Pinpoint the cell where the given text exists, returning its (X, Y) midpoint coordinate. 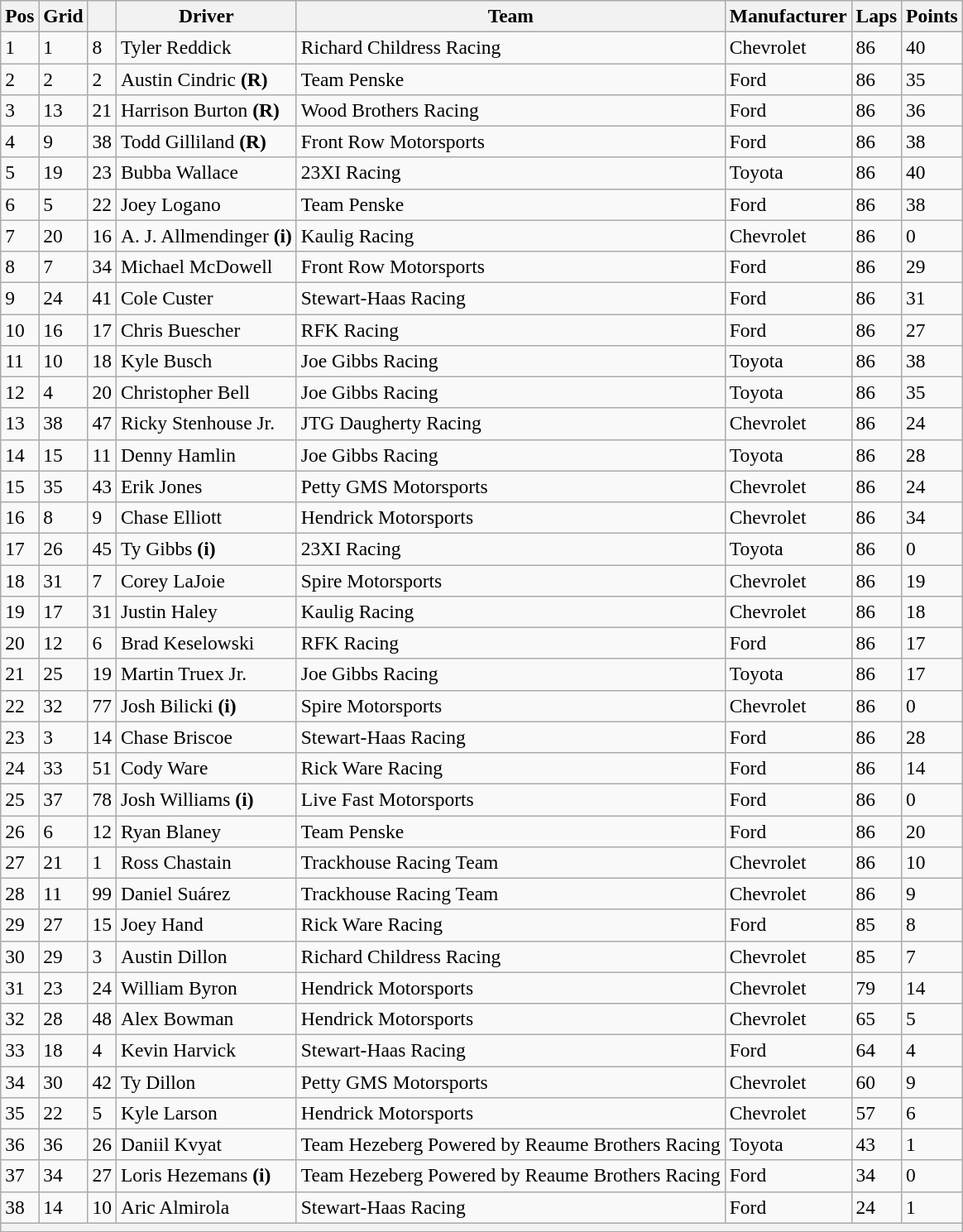
Kyle Busch (206, 361)
Kyle Larson (206, 1113)
79 (877, 988)
47 (102, 424)
Todd Gilliland (R) (206, 141)
Pos (20, 16)
Corey LaJoie (206, 580)
Chris Buescher (206, 329)
Denny Hamlin (206, 455)
Ross Chastain (206, 862)
Ryan Blaney (206, 831)
Josh Bilicki (i) (206, 706)
64 (877, 1050)
Austin Cindric (R) (206, 79)
Ty Gibbs (i) (206, 549)
Martin Truex Jr. (206, 674)
Austin Dillon (206, 956)
Laps (877, 16)
Josh Williams (i) (206, 799)
Joey Hand (206, 925)
Bubba Wallace (206, 173)
Justin Haley (206, 611)
Chase Briscoe (206, 737)
Cody Ware (206, 768)
Brad Keselowski (206, 643)
Ricky Stenhouse Jr. (206, 424)
Michael McDowell (206, 266)
41 (102, 298)
Wood Brothers Racing (510, 110)
William Byron (206, 988)
45 (102, 549)
65 (877, 1019)
99 (102, 894)
JTG Daugherty Racing (510, 424)
Team (510, 16)
Manufacturer (788, 16)
60 (877, 1081)
Daniil Kvyat (206, 1144)
Harrison Burton (R) (206, 110)
Driver (206, 16)
Tyler Reddick (206, 47)
Kevin Harvick (206, 1050)
57 (877, 1113)
Joey Logano (206, 204)
51 (102, 768)
Daniel Suárez (206, 894)
Chase Elliott (206, 517)
Ty Dillon (206, 1081)
42 (102, 1081)
Live Fast Motorsports (510, 799)
78 (102, 799)
Aric Almirola (206, 1207)
Grid (63, 16)
48 (102, 1019)
Alex Bowman (206, 1019)
Christopher Bell (206, 392)
Points (932, 16)
Cole Custer (206, 298)
A. J. Allmendinger (i) (206, 236)
77 (102, 706)
Erik Jones (206, 487)
Loris Hezemans (i) (206, 1176)
